Determine the (X, Y) coordinate at the center of the cell enclosing the given text.  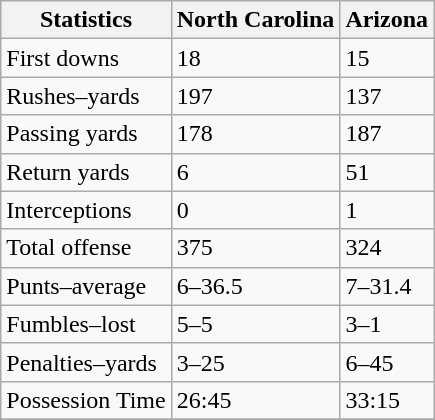
178 (256, 134)
1 (387, 210)
First downs (86, 58)
6 (256, 172)
6–36.5 (256, 286)
Punts–average (86, 286)
Penalties–yards (86, 362)
Interceptions (86, 210)
197 (256, 96)
137 (387, 96)
Fumbles–lost (86, 324)
3–25 (256, 362)
Rushes–yards (86, 96)
324 (387, 248)
Statistics (86, 20)
187 (387, 134)
26:45 (256, 400)
51 (387, 172)
7–31.4 (387, 286)
375 (256, 248)
Total offense (86, 248)
Arizona (387, 20)
North Carolina (256, 20)
5–5 (256, 324)
33:15 (387, 400)
0 (256, 210)
18 (256, 58)
3–1 (387, 324)
Passing yards (86, 134)
15 (387, 58)
Possession Time (86, 400)
Return yards (86, 172)
6–45 (387, 362)
